Return [X, Y] of the center of cell containing provided text 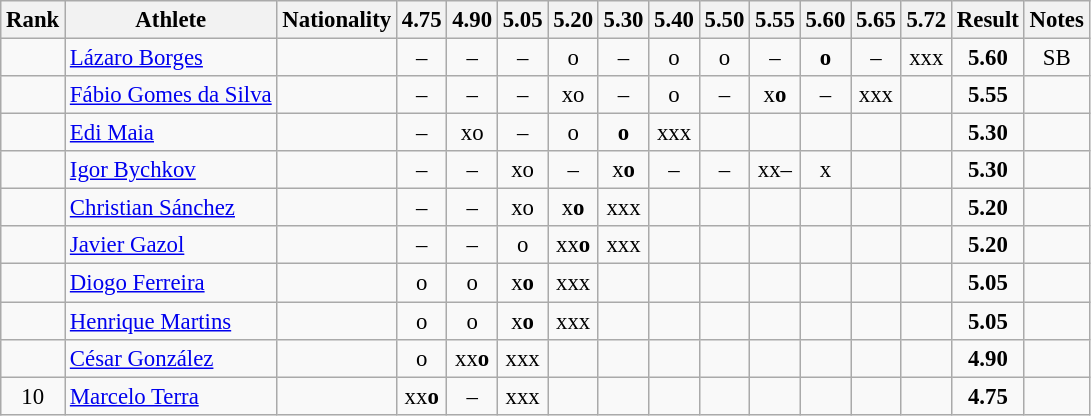
xx– [775, 170]
Marcelo Terra [171, 396]
x [825, 170]
Notes [1056, 20]
SB [1056, 58]
Nationality [336, 20]
Rank [33, 20]
5.50 [724, 20]
Diogo Ferreira [171, 283]
Igor Bychkov [171, 170]
Christian Sánchez [171, 208]
10 [33, 396]
5.65 [876, 20]
Edi Maia [171, 133]
Athlete [171, 20]
Javier Gazol [171, 245]
Lázaro Borges [171, 58]
5.40 [674, 20]
Fábio Gomes da Silva [171, 95]
César González [171, 358]
Result [988, 20]
5.72 [926, 20]
Henrique Martins [171, 321]
